Scan for the cell matching the given text and deliver its (x, y) coordinate at center. 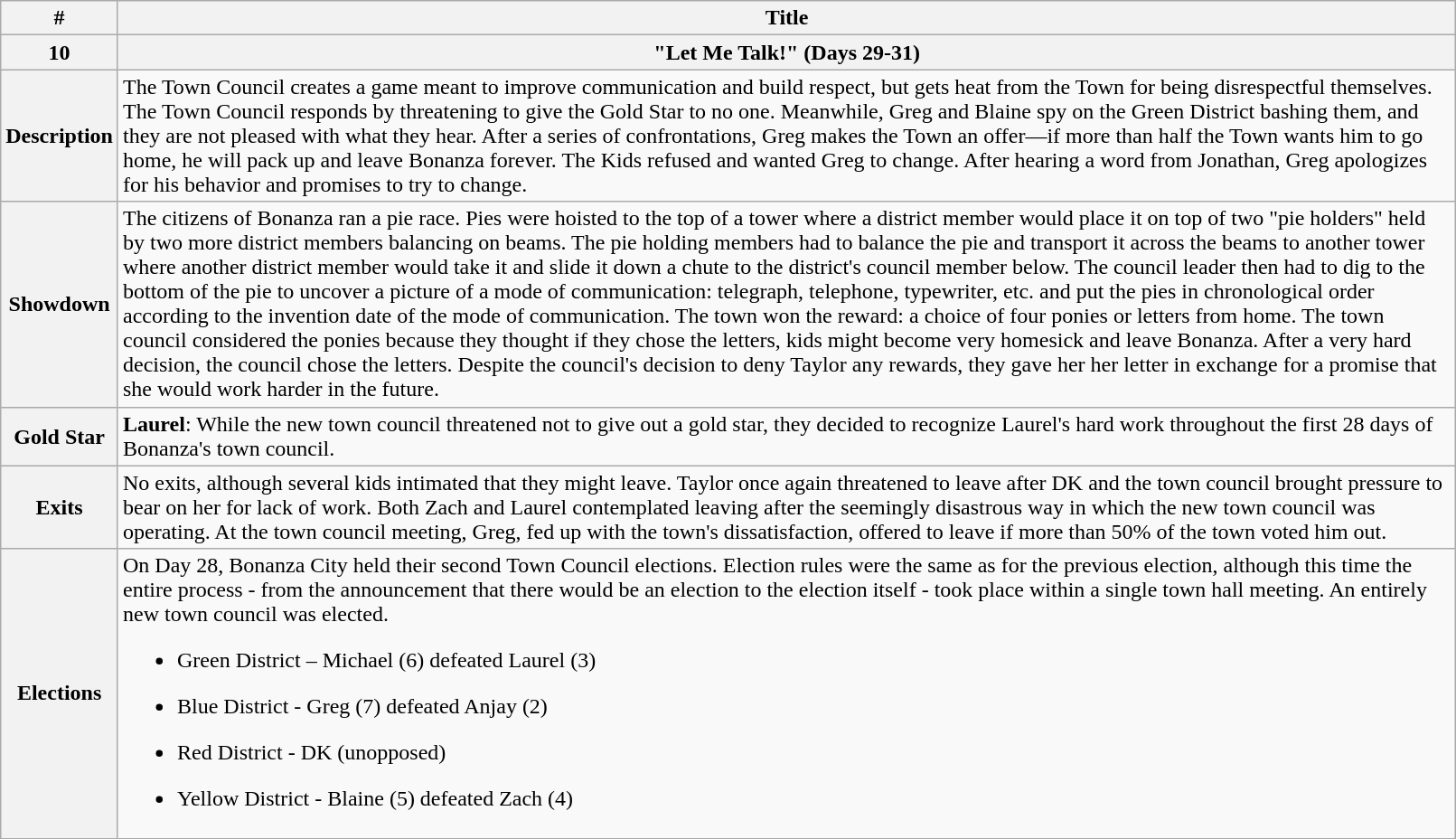
Showdown (60, 304)
# (60, 18)
10 (60, 52)
Gold Star (60, 436)
Elections (60, 693)
Exits (60, 507)
"Let Me Talk!" (Days 29-31) (786, 52)
Title (786, 18)
Description (60, 136)
